Pinpoint the cell where the given text exists, returning its (x, y) midpoint coordinate. 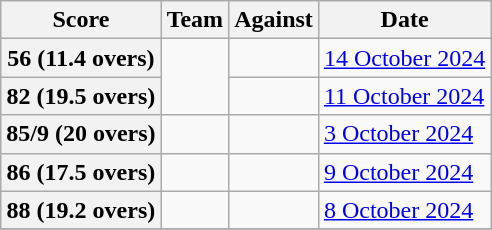
56 (11.4 overs) (81, 58)
3 October 2024 (404, 134)
Against (274, 20)
Score (81, 20)
9 October 2024 (404, 172)
82 (19.5 overs) (81, 96)
8 October 2024 (404, 210)
14 October 2024 (404, 58)
86 (17.5 overs) (81, 172)
88 (19.2 overs) (81, 210)
85/9 (20 overs) (81, 134)
11 October 2024 (404, 96)
Team (195, 20)
Date (404, 20)
